Scan for the cell matching the given text and deliver its [X, Y] coordinate at center. 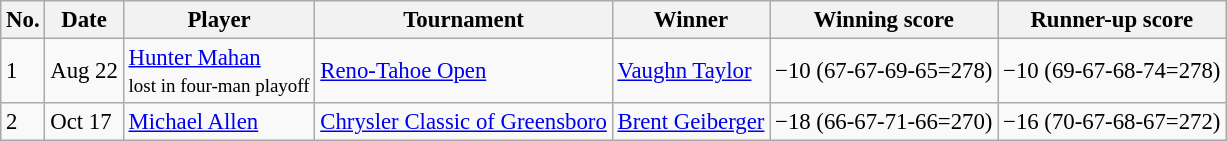
−16 (70-67-68-67=272) [1112, 122]
Tournament [464, 20]
Winner [691, 20]
−10 (67-67-69-65=278) [884, 72]
Brent Geiberger [691, 122]
Aug 22 [84, 72]
−10 (69-67-68-74=278) [1112, 72]
Michael Allen [219, 122]
Date [84, 20]
−18 (66-67-71-66=270) [884, 122]
Winning score [884, 20]
Hunter Mahanlost in four-man playoff [219, 72]
Oct 17 [84, 122]
No. [23, 20]
Player [219, 20]
Reno-Tahoe Open [464, 72]
2 [23, 122]
1 [23, 72]
Chrysler Classic of Greensboro [464, 122]
Vaughn Taylor [691, 72]
Runner-up score [1112, 20]
